Search for the cell housing the specified text and yield its (x, y) center coordinate. 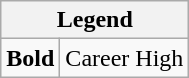
Legend (95, 20)
Career High (124, 58)
Bold (30, 58)
